Capture the cell that displays the provided text and extract its [x, y] central coordinate. 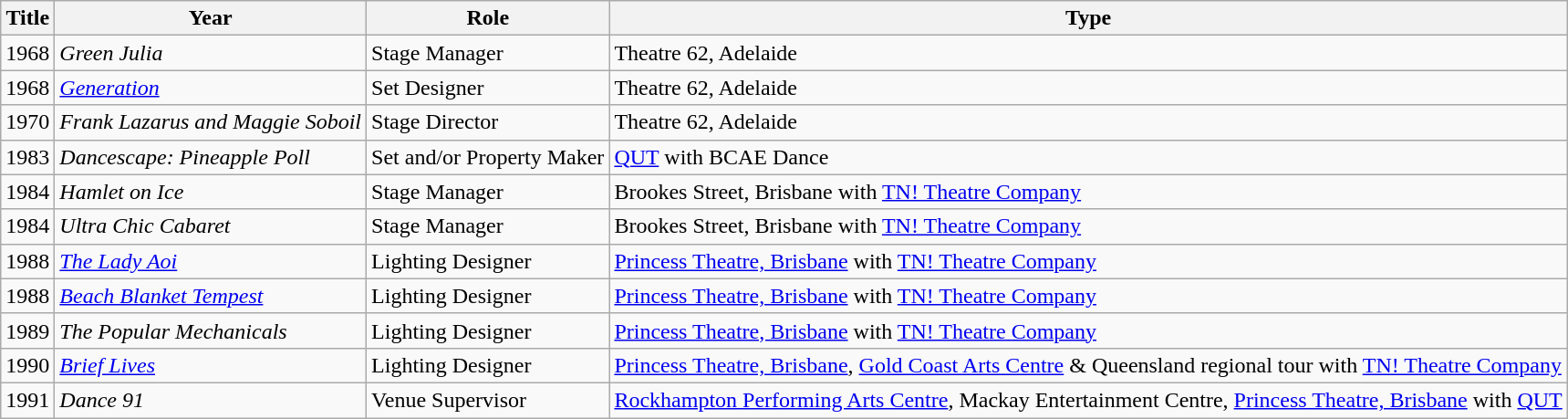
Stage Director [488, 122]
Hamlet on Ice [211, 192]
Title [27, 18]
Beach Blanket Tempest [211, 296]
The Lady Aoi [211, 261]
1983 [27, 157]
Frank Lazarus and Maggie Soboil [211, 122]
Dance 91 [211, 400]
QUT with BCAE Dance [1088, 157]
Green Julia [211, 53]
Venue Supervisor [488, 400]
Brief Lives [211, 365]
The Popular Mechanicals [211, 330]
Princess Theatre, Brisbane, Gold Coast Arts Centre & Queensland regional tour with TN! Theatre Company [1088, 365]
Role [488, 18]
1970 [27, 122]
1989 [27, 330]
1991 [27, 400]
Set and/or Property Maker [488, 157]
Set Designer [488, 88]
Dancescape: Pineapple Poll [211, 157]
Type [1088, 18]
Rockhampton Performing Arts Centre, Mackay Entertainment Centre, Princess Theatre, Brisbane with QUT [1088, 400]
Ultra Chic Cabaret [211, 226]
Generation [211, 88]
Year [211, 18]
1990 [27, 365]
